Output the (X, Y) coordinate of the center of the cell containing the given text.  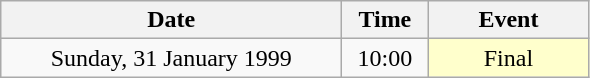
Date (172, 20)
Event (508, 20)
Final (508, 58)
Time (385, 20)
10:00 (385, 58)
Sunday, 31 January 1999 (172, 58)
